Return the (x, y) coordinate for the center point of the cell that contains the specified text.  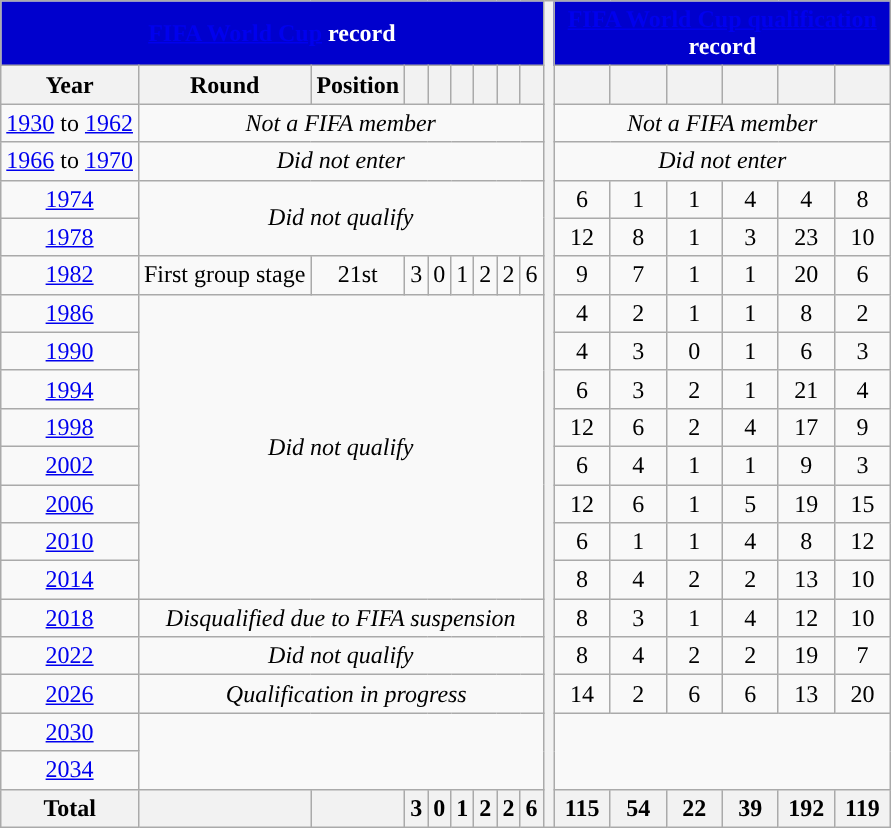
2022 (70, 656)
39 (750, 808)
1986 (70, 313)
FIFA World Cup record (272, 34)
1982 (70, 275)
2014 (70, 580)
22 (694, 808)
1966 to 1970 (70, 161)
2010 (70, 542)
FIFA World Cup qualification record (722, 34)
15 (862, 503)
Disqualified due to FIFA suspension (340, 618)
54 (638, 808)
1930 to 1962 (70, 123)
2034 (70, 770)
115 (582, 808)
21 (806, 389)
Total (70, 808)
First group stage (224, 275)
17 (806, 427)
Year (70, 85)
1994 (70, 389)
192 (806, 808)
1998 (70, 427)
21st (358, 275)
14 (582, 694)
Round (224, 85)
2006 (70, 503)
2018 (70, 618)
2002 (70, 465)
1990 (70, 351)
Position (358, 85)
1974 (70, 199)
2030 (70, 732)
5 (750, 503)
23 (806, 237)
119 (862, 808)
Qualification in progress (346, 694)
2026 (70, 694)
1978 (70, 237)
